Return the (x, y) coordinate for the center point of the cell that contains the specified text.  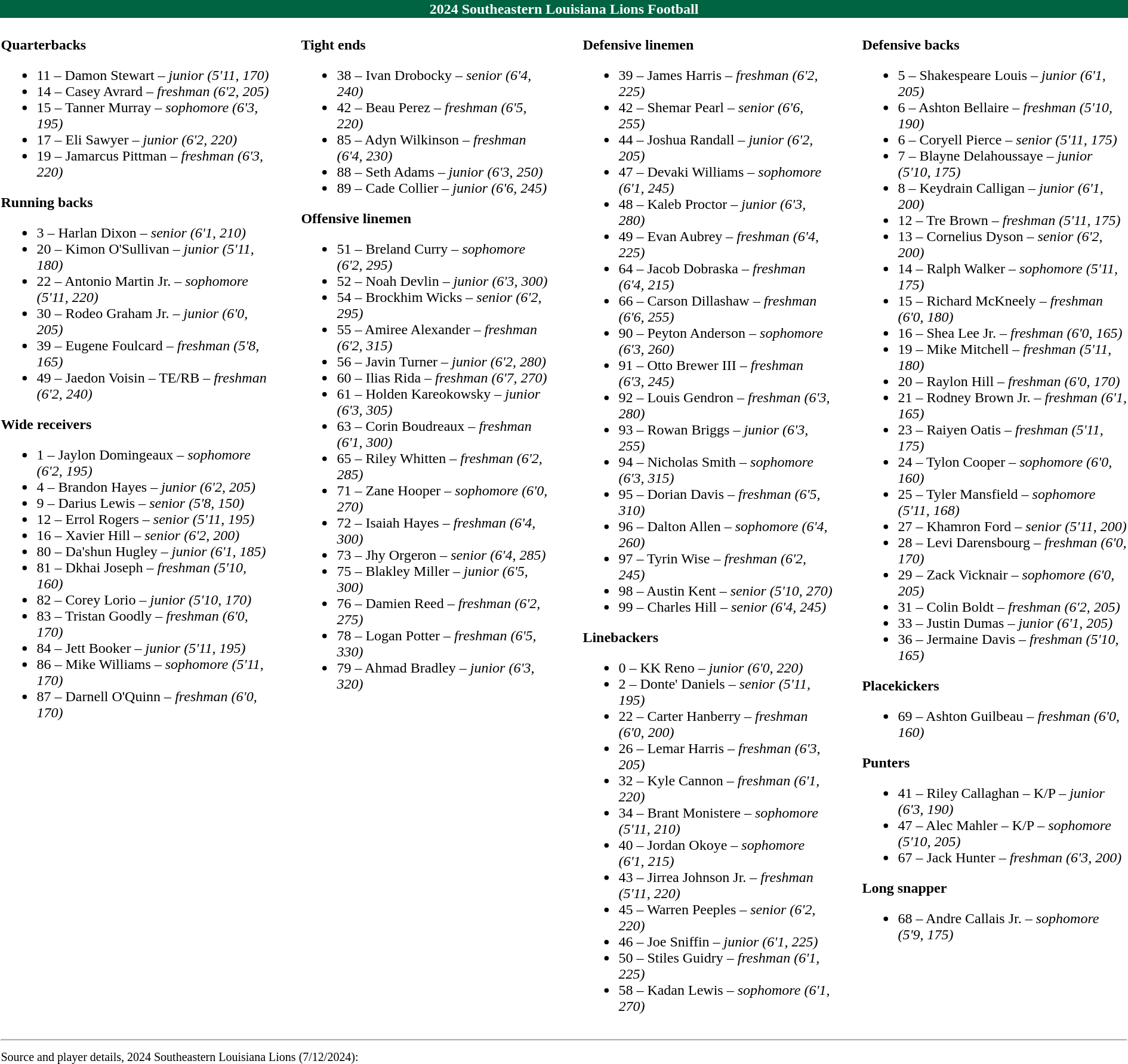
2024 Southeastern Louisiana Lions Football (564, 9)
